Return [X, Y] of the center of cell containing provided text 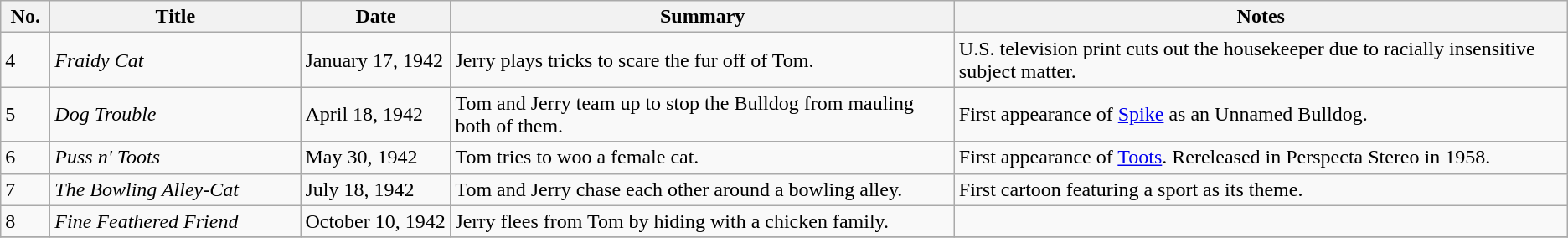
6 [25, 158]
5 [25, 114]
No. [25, 17]
The Bowling Alley-Cat [176, 189]
Jerry plays tricks to scare the fur off of Tom. [702, 60]
Tom tries to woo a female cat. [702, 158]
First appearance of Toots. Rereleased in Perspecta Stereo in 1958. [1261, 158]
Title [176, 17]
U.S. television print cuts out the housekeeper due to racially insensitive subject matter. [1261, 60]
Dog Trouble [176, 114]
July 18, 1942 [375, 189]
April 18, 1942 [375, 114]
Fraidy Cat [176, 60]
First cartoon featuring a sport as its theme. [1261, 189]
May 30, 1942 [375, 158]
Date [375, 17]
Notes [1261, 17]
January 17, 1942 [375, 60]
Fine Feathered Friend [176, 221]
8 [25, 221]
Jerry flees from Tom by hiding with a chicken family. [702, 221]
Summary [702, 17]
Tom and Jerry team up to stop the Bulldog from mauling both of them. [702, 114]
Puss n' Toots [176, 158]
First appearance of Spike as an Unnamed Bulldog. [1261, 114]
Tom and Jerry chase each other around a bowling alley. [702, 189]
October 10, 1942 [375, 221]
7 [25, 189]
4 [25, 60]
